Return the (X, Y) coordinate for the center point of the cell that contains the specified text.  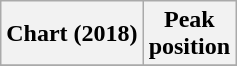
Chart (2018) (72, 34)
Peakposition (189, 34)
